Return [x, y] of the center of cell containing provided text 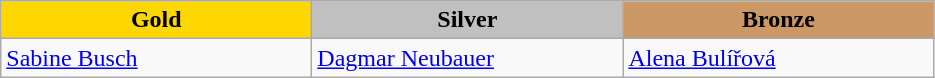
Bronze [778, 20]
Sabine Busch [156, 58]
Alena Bulířová [778, 58]
Gold [156, 20]
Dagmar Neubauer [468, 58]
Silver [468, 20]
